For the text-containing cell, return its midpoint in [X, Y] coordinate format. 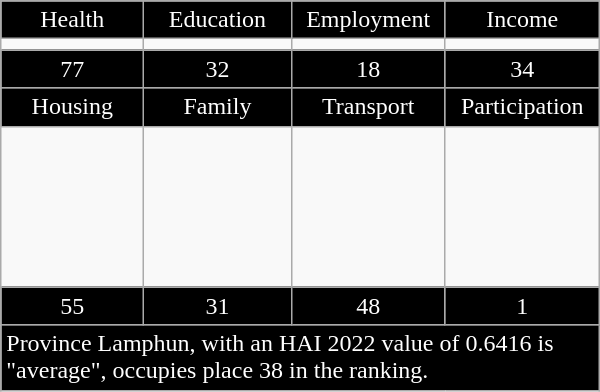
31 [218, 306]
Transport [368, 107]
48 [368, 306]
Participation [522, 107]
34 [522, 69]
77 [72, 69]
Income [522, 20]
32 [218, 69]
18 [368, 69]
1 [522, 306]
Housing [72, 107]
Family [218, 107]
Province Lamphun, with an HAI 2022 value of 0.6416 is "average", occupies place 38 in the ranking. [300, 358]
Employment [368, 20]
Health [72, 20]
55 [72, 306]
Education [218, 20]
